Determine the (x, y) coordinate at the center of the cell enclosing the given text.  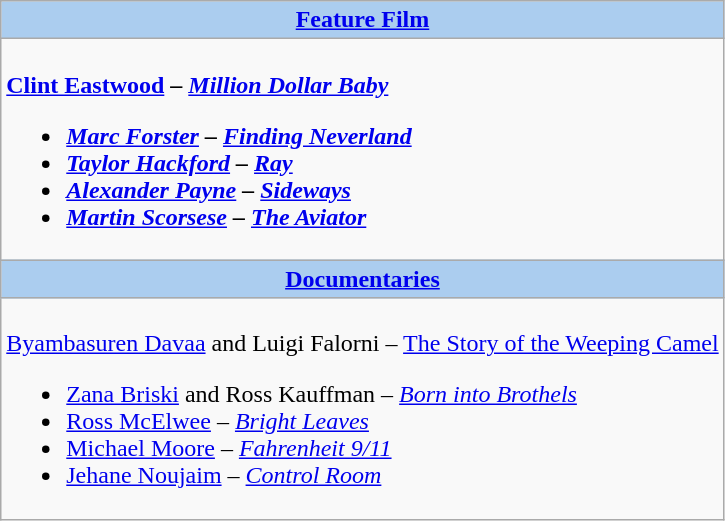
Clint Eastwood – Million Dollar BabyMarc Forster – Finding NeverlandTaylor Hackford – RayAlexander Payne – SidewaysMartin Scorsese – The Aviator (362, 150)
Documentaries (362, 279)
Feature Film (362, 20)
